Detect which cell encompasses the target text, then output its (x, y) center coordinate. 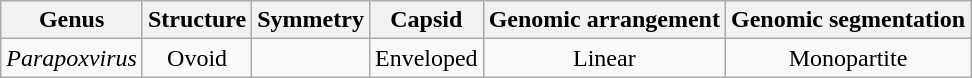
Parapoxvirus (72, 58)
Linear (604, 58)
Ovoid (196, 58)
Monopartite (848, 58)
Symmetry (311, 20)
Genomic arrangement (604, 20)
Genus (72, 20)
Capsid (426, 20)
Genomic segmentation (848, 20)
Structure (196, 20)
Enveloped (426, 58)
